Output the [x, y] coordinate of the center of the cell containing the given text.  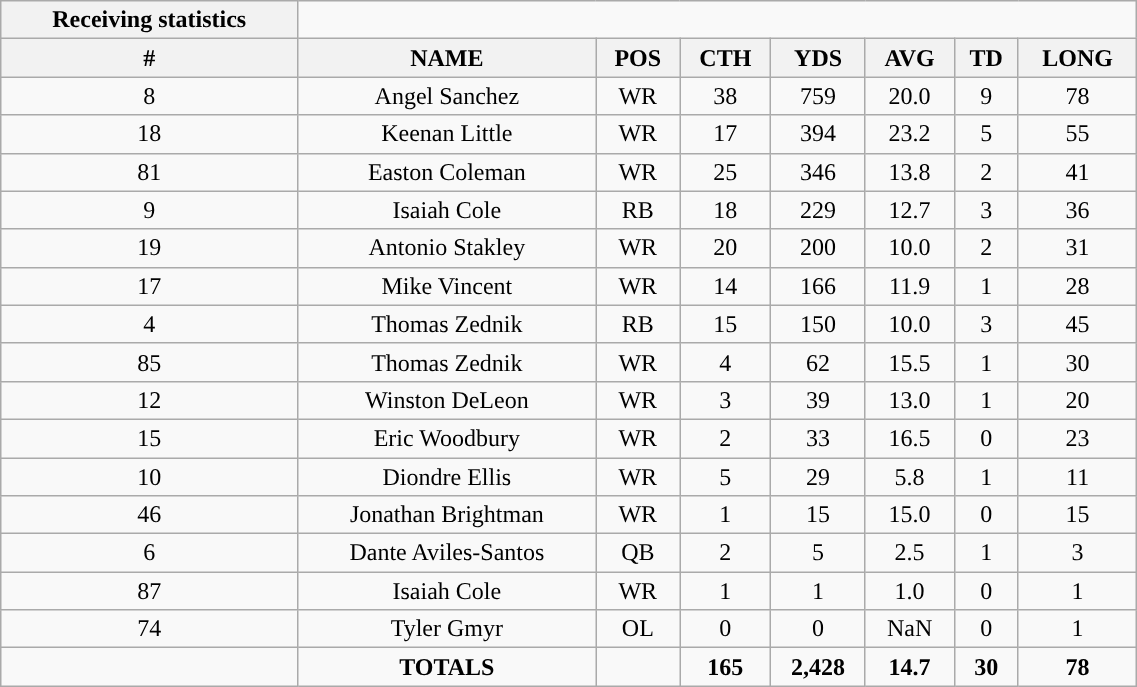
87 [150, 591]
38 [726, 96]
394 [818, 134]
12.7 [910, 210]
165 [726, 667]
Receiving statistics [150, 20]
14.7 [910, 667]
# [150, 58]
41 [1077, 172]
16.5 [910, 438]
12 [150, 400]
LONG [1077, 58]
36 [1077, 210]
81 [150, 172]
45 [1077, 324]
1.0 [910, 591]
POS [638, 58]
15.5 [910, 362]
NaN [910, 629]
200 [818, 248]
Winston DeLeon [447, 400]
10 [150, 477]
2.5 [910, 553]
229 [818, 210]
25 [726, 172]
31 [1077, 248]
11 [1077, 477]
Keenan Little [447, 134]
NAME [447, 58]
23 [1077, 438]
19 [150, 248]
Angel Sanchez [447, 96]
29 [818, 477]
166 [818, 286]
15.0 [910, 515]
23.2 [910, 134]
13.8 [910, 172]
TD [986, 58]
Mike Vincent [447, 286]
YDS [818, 58]
11.9 [910, 286]
346 [818, 172]
46 [150, 515]
33 [818, 438]
Easton Coleman [447, 172]
39 [818, 400]
6 [150, 553]
5.8 [910, 477]
55 [1077, 134]
Jonathan Brightman [447, 515]
14 [726, 286]
Tyler Gmyr [447, 629]
28 [1077, 286]
759 [818, 96]
TOTALS [447, 667]
Diondre Ellis [447, 477]
Dante Aviles-Santos [447, 553]
OL [638, 629]
Eric Woodbury [447, 438]
85 [150, 362]
13.0 [910, 400]
62 [818, 362]
74 [150, 629]
8 [150, 96]
20.0 [910, 96]
AVG [910, 58]
150 [818, 324]
CTH [726, 58]
2,428 [818, 667]
QB [638, 553]
Antonio Stakley [447, 248]
